Search for the cell housing the specified text and yield its (X, Y) center coordinate. 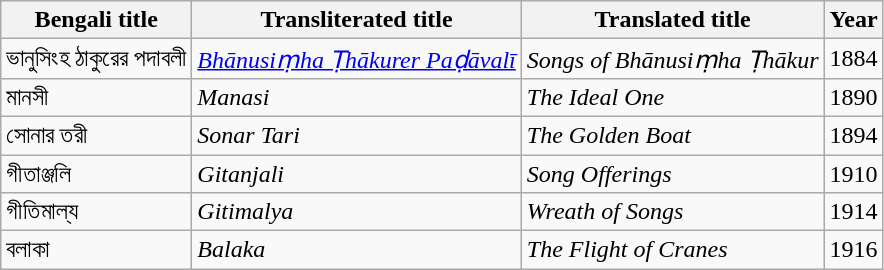
মানসী (96, 97)
The Flight of Cranes (672, 250)
Transliterated title (356, 20)
Gitimalya (356, 212)
1884 (854, 59)
Manasi (356, 97)
Wreath of Songs (672, 212)
The Ideal One (672, 97)
Balaka (356, 250)
1916 (854, 250)
Gitanjali (356, 173)
1910 (854, 173)
1890 (854, 97)
The Golden Boat (672, 135)
Bhānusiṃha Ṭhākurer Paḍāvalī (356, 59)
Translated title (672, 20)
বলাকা (96, 250)
সোনার তরী (96, 135)
Song Offerings (672, 173)
Sonar Tari (356, 135)
Year (854, 20)
Bengali title (96, 20)
1894 (854, 135)
গীতাঞ্জলি (96, 173)
Songs of Bhānusiṃha Ṭhākur (672, 59)
1914 (854, 212)
ভানুসিংহ ঠাকুরের পদাবলী (96, 59)
গীতিমাল্য (96, 212)
